Detect which cell encompasses the target text, then output its [x, y] center coordinate. 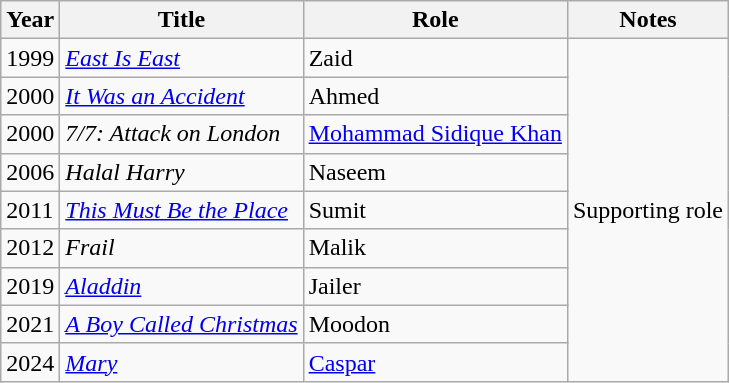
Zaid [435, 58]
Jailer [435, 286]
2019 [30, 286]
It Was an Accident [182, 96]
2012 [30, 248]
2006 [30, 172]
Mary [182, 362]
Malik [435, 248]
Ahmed [435, 96]
Naseem [435, 172]
A Boy Called Christmas [182, 324]
Moodon [435, 324]
2021 [30, 324]
7/7: Attack on London [182, 134]
Halal Harry [182, 172]
Aladdin [182, 286]
Frail [182, 248]
Title [182, 20]
Mohammad Sidique Khan [435, 134]
2011 [30, 210]
Role [435, 20]
Notes [648, 20]
Caspar [435, 362]
Sumit [435, 210]
Year [30, 20]
This Must Be the Place [182, 210]
2024 [30, 362]
Supporting role [648, 210]
East Is East [182, 58]
1999 [30, 58]
